Identify which cell holds the provided text, then report its [X, Y] central coordinate. 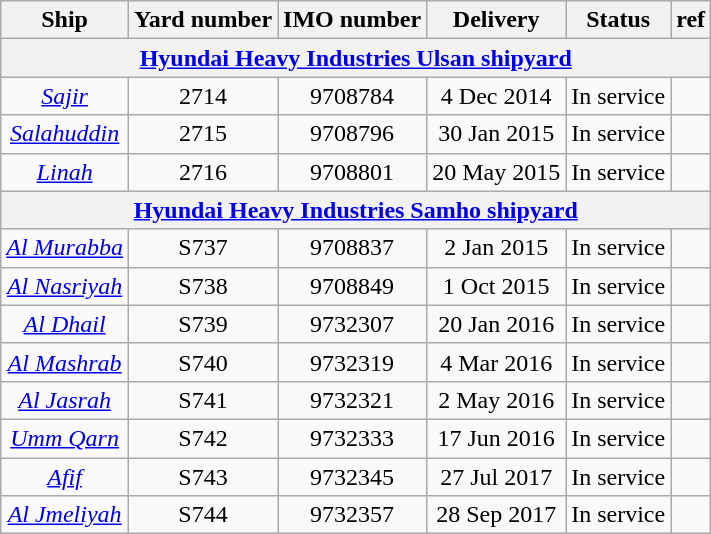
28 Sep 2017 [496, 515]
27 Jul 2017 [496, 477]
Afif [65, 477]
2715 [202, 134]
Sajir [65, 96]
2716 [202, 172]
Salahuddin [65, 134]
Status [618, 20]
4 Dec 2014 [496, 96]
9732345 [352, 477]
Umm Qarn [65, 438]
9732357 [352, 515]
9732319 [352, 362]
9732307 [352, 324]
Yard number [202, 20]
9732333 [352, 438]
IMO number [352, 20]
17 Jun 2016 [496, 438]
Al Jmeliyah [65, 515]
9708784 [352, 96]
9708837 [352, 248]
Al Mashrab [65, 362]
ref [691, 20]
Hyundai Heavy Industries Samho shipyard [356, 210]
S742 [202, 438]
Hyundai Heavy Industries Ulsan shipyard [356, 58]
9708796 [352, 134]
S739 [202, 324]
Delivery [496, 20]
Linah [65, 172]
20 May 2015 [496, 172]
1 Oct 2015 [496, 286]
9708801 [352, 172]
Al Nasriyah [65, 286]
S741 [202, 400]
2 May 2016 [496, 400]
30 Jan 2015 [496, 134]
9732321 [352, 400]
Al Jasrah [65, 400]
Ship [65, 20]
2714 [202, 96]
2 Jan 2015 [496, 248]
S737 [202, 248]
S740 [202, 362]
9708849 [352, 286]
S743 [202, 477]
Al Dhail [65, 324]
S744 [202, 515]
Al Murabba [65, 248]
20 Jan 2016 [496, 324]
S738 [202, 286]
4 Mar 2016 [496, 362]
